Capture the cell that displays the provided text and extract its (X, Y) central coordinate. 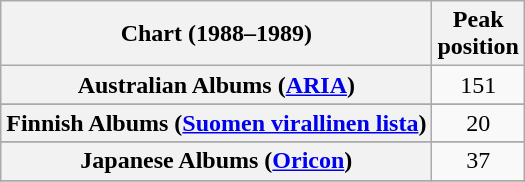
Peakposition (478, 34)
37 (478, 161)
Australian Albums (ARIA) (216, 85)
Finnish Albums (Suomen virallinen lista) (216, 123)
Chart (1988–1989) (216, 34)
20 (478, 123)
Japanese Albums (Oricon) (216, 161)
151 (478, 85)
